For the text-containing cell, return its midpoint in (X, Y) coordinate format. 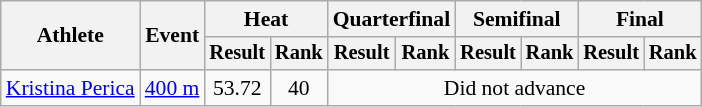
Kristina Perica (70, 88)
Semifinal (516, 19)
400 m (172, 88)
Quarterfinal (392, 19)
Did not advance (515, 88)
40 (299, 88)
Event (172, 36)
53.72 (237, 88)
Heat (266, 19)
Final (640, 19)
Athlete (70, 36)
